Return the (x, y) coordinate for the center point of the cell that contains the specified text.  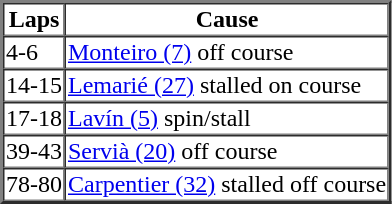
4-6 (34, 52)
Servià (20) off course (227, 152)
Laps (34, 20)
39-43 (34, 152)
Lemarié (27) stalled on course (227, 86)
17-18 (34, 118)
14-15 (34, 86)
Monteiro (7) off course (227, 52)
Cause (227, 20)
Carpentier (32) stalled off course (227, 184)
Lavín (5) spin/stall (227, 118)
78-80 (34, 184)
